Locate the cell with the specified text and output its (x, y) center coordinate. 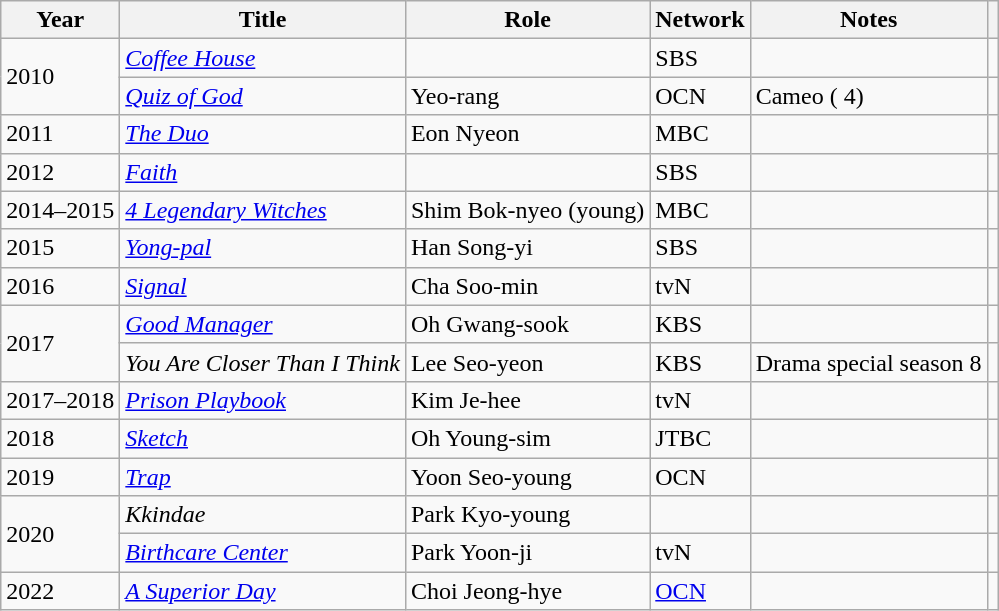
Title (263, 20)
Faith (263, 172)
Good Manager (263, 324)
Oh Gwang-sook (527, 324)
A Superior Day (263, 591)
2017 (60, 343)
Choi Jeong-hye (527, 591)
Notes (868, 20)
2016 (60, 286)
Oh Young-sim (527, 438)
2017–2018 (60, 400)
2019 (60, 477)
Kkindae (263, 515)
Birthcare Center (263, 553)
Yoon Seo-young (527, 477)
Network (700, 20)
Prison Playbook (263, 400)
Han Song-yi (527, 248)
Kim Je-hee (527, 400)
Drama special season 8 (868, 362)
Lee Seo-yeon (527, 362)
2011 (60, 134)
Park Kyo-young (527, 515)
Coffee House (263, 58)
2018 (60, 438)
Quiz of God (263, 96)
Signal (263, 286)
2022 (60, 591)
2010 (60, 77)
The Duo (263, 134)
4 Legendary Witches (263, 210)
Cameo ( 4) (868, 96)
Park Yoon-ji (527, 553)
Cha Soo-min (527, 286)
You Are Closer Than I Think (263, 362)
Role (527, 20)
2020 (60, 534)
Sketch (263, 438)
Yeo-rang (527, 96)
Shim Bok-nyeo (young) (527, 210)
Yong-pal (263, 248)
Trap (263, 477)
2015 (60, 248)
2012 (60, 172)
Year (60, 20)
JTBC (700, 438)
Eon Nyeon (527, 134)
2014–2015 (60, 210)
